For the text-containing cell, return its midpoint in (x, y) coordinate format. 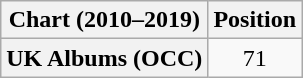
Chart (2010–2019) (104, 20)
Position (255, 20)
UK Albums (OCC) (104, 58)
71 (255, 58)
